From the cell containing the given text, extract its center point as (X, Y) coordinate. 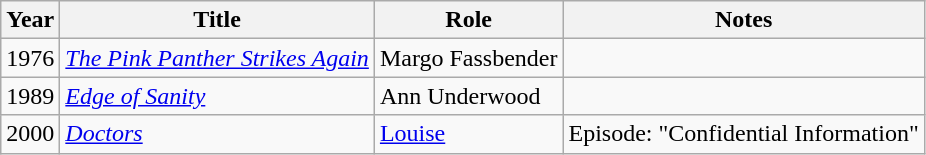
Episode: "Confidential Information" (744, 134)
Role (468, 20)
1976 (30, 58)
Notes (744, 20)
Ann Underwood (468, 96)
Title (218, 20)
Year (30, 20)
Edge of Sanity (218, 96)
2000 (30, 134)
The Pink Panther Strikes Again (218, 58)
Margo Fassbender (468, 58)
Doctors (218, 134)
Louise (468, 134)
1989 (30, 96)
